Locate the cell with the specified text and output its (X, Y) center coordinate. 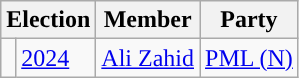
Ali Zahid (148, 58)
Election (48, 20)
Party (250, 20)
PML (N) (250, 58)
Member (148, 20)
2024 (56, 58)
